Output the [x, y] coordinate of the center of the cell containing the given text.  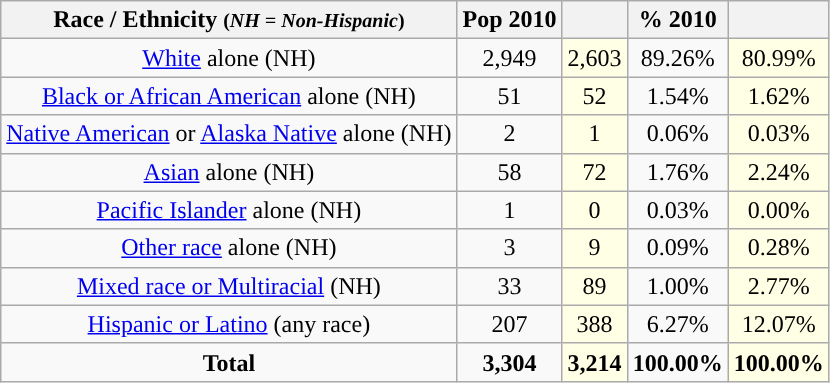
3,304 [510, 362]
52 [594, 96]
58 [510, 172]
0.28% [778, 248]
Mixed race or Multiracial (NH) [229, 286]
Black or African American alone (NH) [229, 96]
9 [594, 248]
51 [510, 96]
6.27% [678, 324]
% 2010 [678, 20]
1.76% [678, 172]
Total [229, 362]
80.99% [778, 58]
33 [510, 286]
White alone (NH) [229, 58]
Hispanic or Latino (any race) [229, 324]
Pacific Islander alone (NH) [229, 210]
2.77% [778, 286]
388 [594, 324]
0.00% [778, 210]
1.00% [678, 286]
3,214 [594, 362]
72 [594, 172]
Race / Ethnicity (NH = Non-Hispanic) [229, 20]
0.09% [678, 248]
0 [594, 210]
2,603 [594, 58]
89 [594, 286]
2 [510, 134]
2.24% [778, 172]
2,949 [510, 58]
Pop 2010 [510, 20]
89.26% [678, 58]
1.54% [678, 96]
0.06% [678, 134]
12.07% [778, 324]
3 [510, 248]
207 [510, 324]
Native American or Alaska Native alone (NH) [229, 134]
Other race alone (NH) [229, 248]
1.62% [778, 96]
Asian alone (NH) [229, 172]
